Extract the (X, Y) coordinate from the center of the cell holding the provided text.  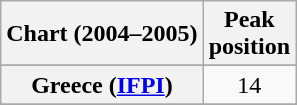
Chart (2004–2005) (102, 34)
Greece (IFPI) (102, 85)
14 (249, 85)
Peakposition (249, 34)
